Extract the (X, Y) coordinate from the center of the cell holding the provided text.  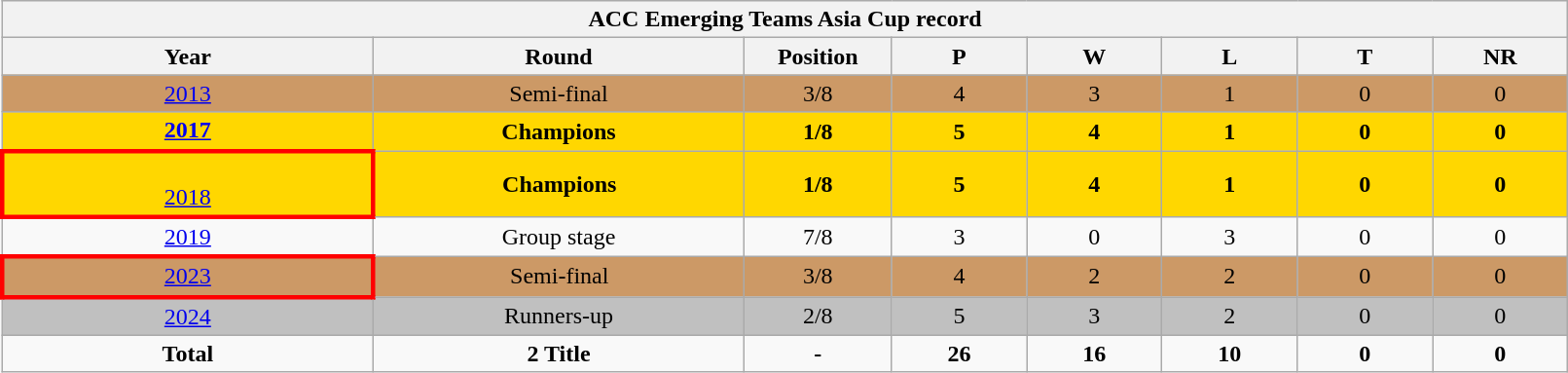
P (960, 56)
2019 (187, 238)
- (818, 354)
2 Title (559, 354)
2018 (187, 183)
T (1365, 56)
16 (1094, 354)
NR (1501, 56)
Year (187, 56)
Group stage (559, 238)
7/8 (818, 238)
Total (187, 354)
2024 (187, 317)
2/8 (818, 317)
10 (1230, 354)
ACC Emerging Teams Asia Cup record (784, 19)
L (1230, 56)
26 (960, 354)
W (1094, 56)
2013 (187, 93)
Round (559, 56)
Runners-up (559, 317)
2023 (187, 277)
2017 (187, 131)
Position (818, 56)
